Provide the [X, Y] coordinate of the cell's center where the given text is located.  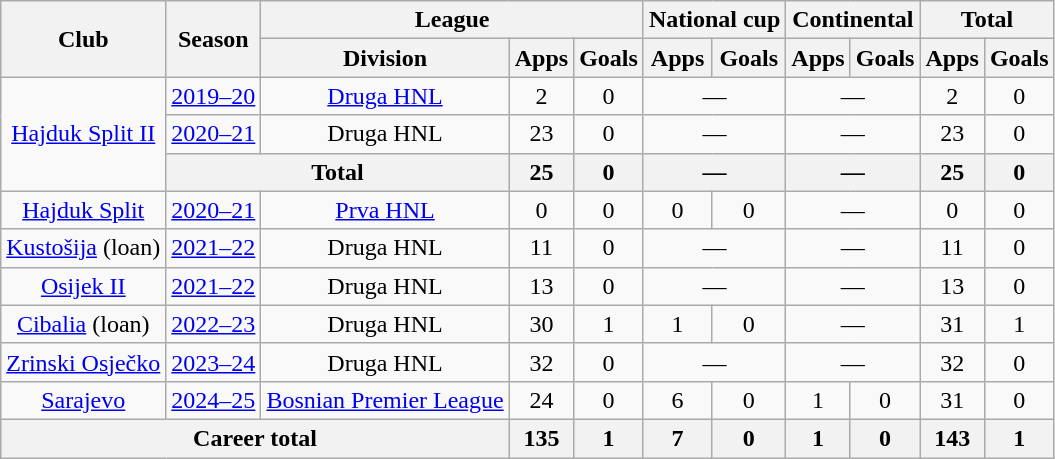
Hajduk Split [84, 210]
Division [385, 58]
Kustošija (loan) [84, 248]
2023–24 [214, 362]
Prva HNL [385, 210]
2022–23 [214, 324]
Season [214, 39]
135 [541, 438]
Sarajevo [84, 400]
Club [84, 39]
Cibalia (loan) [84, 324]
30 [541, 324]
6 [677, 400]
2024–25 [214, 400]
Hajduk Split II [84, 134]
Zrinski Osječko [84, 362]
Career total [255, 438]
National cup [714, 20]
Continental [853, 20]
7 [677, 438]
24 [541, 400]
League [452, 20]
2019–20 [214, 96]
143 [952, 438]
Osijek II [84, 286]
Bosnian Premier League [385, 400]
